Locate the cell with the specified text and output its (X, Y) center coordinate. 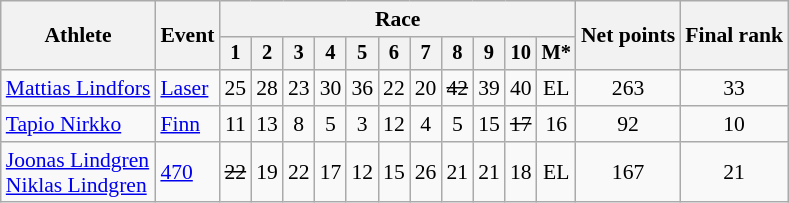
Athlete (78, 36)
Net points (628, 36)
1 (235, 54)
33 (734, 88)
25 (235, 88)
2 (267, 54)
Race (397, 19)
18 (521, 172)
7 (426, 54)
92 (628, 124)
40 (521, 88)
26 (426, 172)
Tapio Nirkko (78, 124)
16 (556, 124)
Finn (187, 124)
30 (331, 88)
Laser (187, 88)
Joonas LindgrenNiklas Lindgren (78, 172)
19 (267, 172)
39 (489, 88)
9 (489, 54)
167 (628, 172)
470 (187, 172)
6 (394, 54)
13 (267, 124)
263 (628, 88)
M* (556, 54)
Final rank (734, 36)
42 (457, 88)
Mattias Lindfors (78, 88)
Event (187, 36)
20 (426, 88)
28 (267, 88)
23 (299, 88)
11 (235, 124)
36 (362, 88)
